Output the (x, y) coordinate of the center of the cell containing the given text.  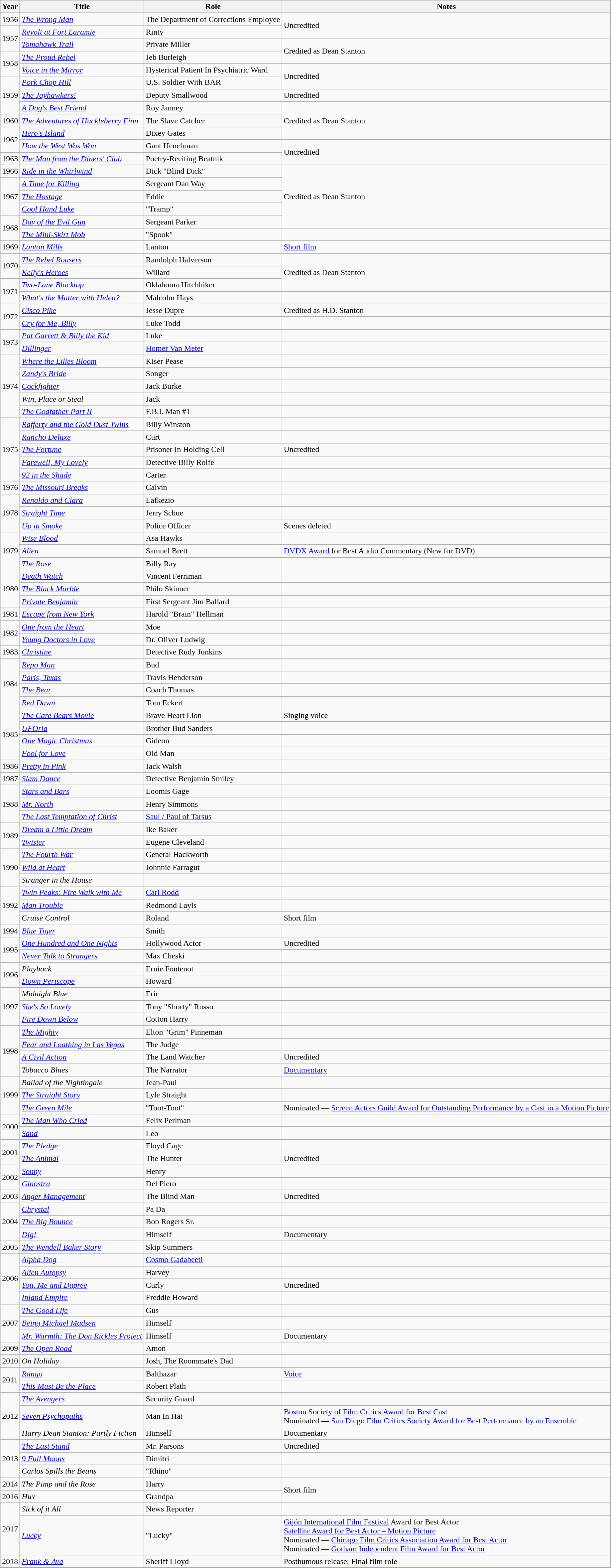
1975 (10, 450)
Poetry-Reciting Beatnik (213, 159)
Frank & Ava (82, 1561)
Moe (213, 627)
92 in the Shade (82, 475)
Jeb Burleigh (213, 57)
1989 (10, 836)
Ride in the Whirlwind (82, 171)
Ike Baker (213, 829)
Fear and Loathing in Las Vegas (82, 1045)
Inland Empire (82, 1298)
The Department of Corrections Employee (213, 19)
1963 (10, 159)
Blue Tiger (82, 930)
Security Guard (213, 1399)
Asa Hawks (213, 538)
Loomis Gage (213, 791)
2001 (10, 1152)
1969 (10, 247)
2004 (10, 1222)
The Wrong Man (82, 19)
She's So Lovely (82, 1007)
The Animal (82, 1158)
This Must Be the Place (82, 1386)
Up in Smoke (82, 525)
Balthazar (213, 1374)
Ginostra (82, 1184)
Saul / Paul of Tarsus (213, 817)
Day of the Evil Gun (82, 222)
Rango (82, 1374)
1983 (10, 652)
1967 (10, 197)
Jesse Dupre (213, 310)
Mr. Warmth: The Don Rickles Project (82, 1336)
Alien (82, 551)
Luke (213, 336)
The Jayhawkers! (82, 95)
Scenes deleted (446, 525)
Boston Society of Film Critics Award for Best CastNominated — San Diego Film Critics Society Award for Best Performance by an Ensemble (446, 1416)
The Narrator (213, 1070)
Nominated — Screen Actors Guild Award for Outstanding Performance by a Cast in a Motion Picture (446, 1108)
The Pimp and the Rose (82, 1484)
The Hostage (82, 197)
1995 (10, 949)
Grandpa (213, 1497)
Sheriff Lloyd (213, 1561)
Kelly's Heroes (82, 272)
Max Cheski (213, 956)
Leo (213, 1133)
Felix Perlman (213, 1120)
Randolph Halverson (213, 260)
Freddie Howard (213, 1298)
Sonny (82, 1171)
Harold "Brain" Hellman (213, 614)
Playback (82, 969)
Smith (213, 930)
"Rhino" (213, 1471)
Tom Eckert (213, 703)
Roy Janney (213, 108)
UFOria (82, 728)
Private Benjamin (82, 602)
The Open Road (82, 1348)
Fire Down Below (82, 1019)
Roland (213, 918)
Sergeant Parker (213, 222)
Jack Burke (213, 386)
Oklahoma Hitchhiker (213, 285)
Lyle Straight (213, 1095)
2007 (10, 1323)
Hysterical Patient In Psychiatric Ward (213, 70)
Seven Psychopaths (82, 1416)
Travis Henderson (213, 677)
Slam Dance (82, 779)
Dimitri (213, 1459)
1974 (10, 386)
Singing voice (446, 715)
The Proud Rebel (82, 57)
Deputy Smallwood (213, 95)
1968 (10, 228)
Bud (213, 665)
News Reporter (213, 1509)
Rancho Deluxe (82, 437)
Luke Todd (213, 323)
Del Piero (213, 1184)
The Care Bears Movie (82, 715)
Stranger in the House (82, 880)
Rinty (213, 32)
Man Trouble (82, 905)
Ernie Fontenot (213, 969)
The Straight Story (82, 1095)
The Judge (213, 1045)
Pork Chop Hill (82, 82)
2009 (10, 1348)
"Spook" (213, 234)
One Hundred and One Nights (82, 943)
Role (213, 7)
Pa Da (213, 1209)
Escape from New York (82, 614)
1979 (10, 551)
Pat Garrett & Billy the Kid (82, 336)
2018 (10, 1561)
Johnnie Farragut (213, 867)
Mr. Parsons (213, 1446)
Detective Billy Rolfe (213, 462)
Carlos Spills the Beans (82, 1471)
Gus (213, 1310)
Cool Hand Luke (82, 209)
2012 (10, 1416)
Jean-Paul (213, 1082)
Lucky (82, 1535)
Robert Plath (213, 1386)
U.S. Soldier With BAR (213, 82)
Dig! (82, 1234)
The Hunter (213, 1158)
Stars and Bars (82, 791)
Police Officer (213, 525)
One from the Heart (82, 627)
Eddie (213, 197)
F.B.I. Man #1 (213, 412)
The Slave Catcher (213, 120)
1999 (10, 1095)
Dream a Little Dream (82, 829)
Cosmo Gadabeeti (213, 1260)
The Fourth War (82, 855)
1972 (10, 317)
1980 (10, 589)
The Good Life (82, 1310)
Where the Lilies Bloom (82, 361)
Skip Summers (213, 1247)
1982 (10, 633)
1985 (10, 734)
2017 (10, 1529)
Fool for Love (82, 753)
The Land Watcher (213, 1057)
The Mini-Skirt Mob (82, 234)
Alien Autopsy (82, 1272)
1978 (10, 513)
Death Watch (82, 576)
1976 (10, 488)
Midnight Blue (82, 994)
The Mighty (82, 1032)
Farewell, My Lovely (82, 462)
1957 (10, 38)
Lafkezio (213, 500)
Homer Van Meter (213, 348)
Songer (213, 374)
Josh, The Roommate's Dad (213, 1361)
2016 (10, 1497)
You, Me and Dupree (82, 1285)
1988 (10, 804)
The Black Marble (82, 589)
A Dog's Best Friend (82, 108)
Posthumous release; Final film role (446, 1561)
Curt (213, 437)
1973 (10, 342)
Wise Blood (82, 538)
Eric (213, 994)
Cry for Me, Billy (82, 323)
Cruise Control (82, 918)
First Sergeant Jim Ballard (213, 602)
Henry Simmons (213, 804)
1971 (10, 291)
Credited as H.D. Stanton (446, 310)
Calvin (213, 488)
Curly (213, 1285)
Dillinger (82, 348)
Coach Thomas (213, 690)
1987 (10, 779)
Jack (213, 399)
Twister (82, 842)
Harry Dean Stanton: Partly Fiction (82, 1433)
Sergeant Dan Way (213, 184)
Jack Walsh (213, 766)
Amon (213, 1348)
A Civil Action (82, 1057)
2005 (10, 1247)
"Toot-Toot" (213, 1108)
The Adventures of Huckleberry Finn (82, 120)
On Holiday (82, 1361)
Carter (213, 475)
Floyd Cage (213, 1146)
Christine (82, 652)
Kiser Pease (213, 361)
The Missouri Breaks (82, 488)
Zandy's Bride (82, 374)
Gideon (213, 741)
Renaldo and Clara (82, 500)
Howard (213, 981)
"Lucky" (213, 1535)
Lanton (213, 247)
Carl Rodd (213, 893)
9 Full Moons (82, 1459)
Hero's Island (82, 133)
Title (82, 7)
One Magic Christmas (82, 741)
Philo Skinner (213, 589)
Voice (446, 1374)
The Last Stand (82, 1446)
1970 (10, 266)
Tomahawk Trail (82, 45)
Win, Place or Steal (82, 399)
"Tramp" (213, 209)
Elton "Grim" Pinneman (213, 1032)
Pretty in Pink (82, 766)
1960 (10, 120)
The Last Temptation of Christ (82, 817)
2010 (10, 1361)
Down Periscope (82, 981)
Redmond Layls (213, 905)
1994 (10, 930)
General Hackworth (213, 855)
The Rebel Rousers (82, 260)
2003 (10, 1197)
1981 (10, 614)
Harry (213, 1484)
Private Miller (213, 45)
Never Talk to Strangers (82, 956)
The Green Mile (82, 1108)
Alpha Dog (82, 1260)
Hux (82, 1497)
The Big Bounce (82, 1222)
1992 (10, 905)
DVDX Award for Best Audio Commentary (New for DVD) (446, 551)
Billy Ray (213, 564)
Hollywood Actor (213, 943)
What's the Matter with Helen? (82, 298)
2011 (10, 1380)
Revolt at Fort Laramie (82, 32)
Gant Henchman (213, 146)
Being Michael Madsen (82, 1323)
Anger Management (82, 1197)
Rafferty and the Gold Dust Twins (82, 424)
Eugene Cleveland (213, 842)
Old Man (213, 753)
Brave Heart Lion (213, 715)
2014 (10, 1484)
Chrystal (82, 1209)
Wild at Heart (82, 867)
Sick of it All (82, 1509)
1996 (10, 975)
Sand (82, 1133)
The Pledge (82, 1146)
Young Doctors in Love (82, 640)
Mr. North (82, 804)
The Godfather Part II (82, 412)
The Rose (82, 564)
2002 (10, 1177)
Detective Rudy Junkins (213, 652)
Ballad of the Nightingale (82, 1082)
The Man Who Cried (82, 1120)
Cisco Pike (82, 310)
Tobacco Blues (82, 1070)
Lanton Mills (82, 247)
Vincent Ferriman (213, 576)
Dick "Blind Dick" (213, 171)
1958 (10, 64)
Year (10, 7)
Henry (213, 1171)
1990 (10, 867)
Straight Time (82, 513)
Man In Hat (213, 1416)
1962 (10, 139)
Twin Peaks: Fire Walk with Me (82, 893)
Red Dawn (82, 703)
The Bear (82, 690)
Brother Bud Sanders (213, 728)
Malcolm Hays (213, 298)
1966 (10, 171)
The Man from the Diners' Club (82, 159)
Harvey (213, 1272)
Two-Lane Blacktop (82, 285)
Willard (213, 272)
The Wendell Baker Story (82, 1247)
1997 (10, 1007)
Paris, Texas (82, 677)
Voice in the Mirror (82, 70)
Dr. Oliver Ludwig (213, 640)
2006 (10, 1279)
Jerry Schue (213, 513)
Notes (446, 7)
2000 (10, 1127)
Bob Rogers Sr. (213, 1222)
1986 (10, 766)
How the West Was Won (82, 146)
1959 (10, 95)
Billy Winston (213, 424)
The Fortune (82, 450)
Detective Benjamin Smiley (213, 779)
1984 (10, 684)
1998 (10, 1051)
Cockfighter (82, 386)
A Time for Killing (82, 184)
1956 (10, 19)
Samuel Brett (213, 551)
Dixey Gates (213, 133)
Tony "Shorty" Russo (213, 1007)
The Avengers (82, 1399)
The Blind Man (213, 1197)
Prisoner In Holding Cell (213, 450)
Repo Man (82, 665)
Cotton Harry (213, 1019)
2013 (10, 1459)
